Detect which cell encompasses the target text, then output its [x, y] center coordinate. 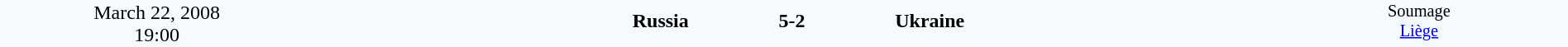
SoumageLiège [1419, 23]
Russia [501, 21]
March 22, 200819:00 [157, 23]
Ukraine [1082, 21]
5-2 [791, 21]
